Output the (x, y) coordinate of the center of the cell containing the given text.  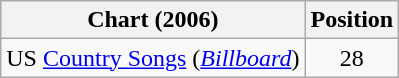
28 (352, 58)
US Country Songs (Billboard) (153, 58)
Position (352, 20)
Chart (2006) (153, 20)
